Pinpoint the cell where the given text exists, returning its [x, y] midpoint coordinate. 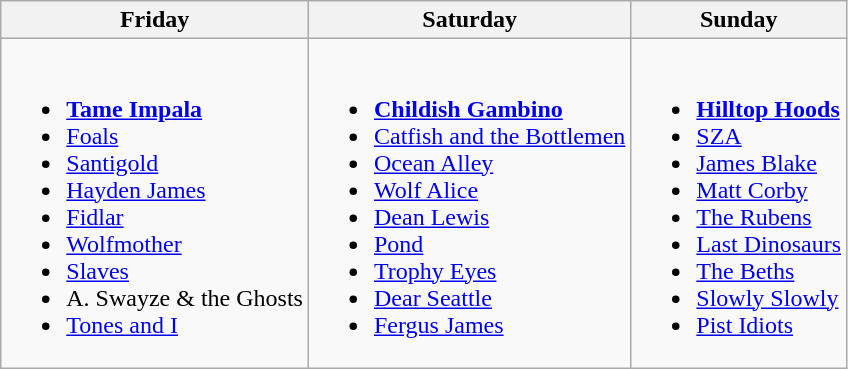
Friday [155, 20]
Hilltop HoodsSZAJames BlakeMatt CorbyThe RubensLast DinosaursThe BethsSlowly SlowlyPist Idiots [739, 204]
Tame ImpalaFoalsSantigoldHayden JamesFidlarWolfmotherSlavesA. Swayze & the GhostsTones and I [155, 204]
Sunday [739, 20]
Childish GambinoCatfish and the BottlemenOcean AlleyWolf AliceDean LewisPondTrophy EyesDear SeattleFergus James [469, 204]
Saturday [469, 20]
